Identify which cell holds the provided text, then report its (X, Y) central coordinate. 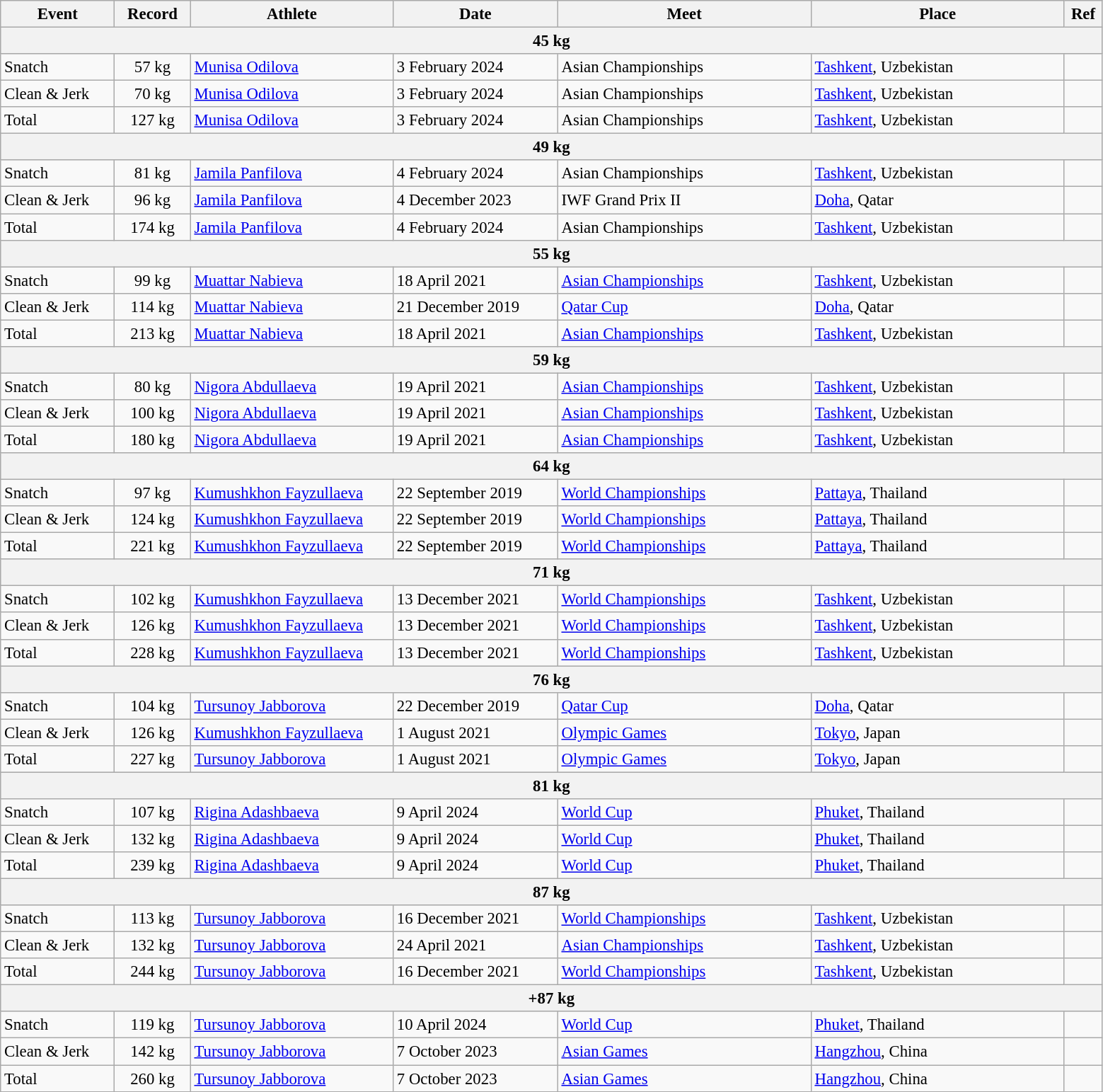
124 kg (153, 519)
Record (153, 14)
70 kg (153, 94)
127 kg (153, 120)
213 kg (153, 333)
IWF Grand Prix II (684, 200)
100 kg (153, 413)
76 kg (552, 679)
+87 kg (552, 999)
102 kg (153, 599)
107 kg (153, 812)
80 kg (153, 386)
114 kg (153, 306)
Event (58, 14)
10 April 2024 (475, 1025)
Meet (684, 14)
244 kg (153, 972)
57 kg (153, 67)
4 December 2023 (475, 200)
180 kg (153, 439)
96 kg (153, 200)
22 December 2019 (475, 706)
113 kg (153, 919)
97 kg (153, 493)
227 kg (153, 759)
119 kg (153, 1025)
21 December 2019 (475, 306)
Place (937, 14)
45 kg (552, 41)
239 kg (153, 866)
64 kg (552, 466)
104 kg (153, 706)
142 kg (153, 1052)
Athlete (291, 14)
87 kg (552, 892)
Ref (1083, 14)
24 April 2021 (475, 946)
221 kg (153, 546)
49 kg (552, 147)
55 kg (552, 253)
99 kg (153, 280)
Date (475, 14)
59 kg (552, 360)
260 kg (153, 1079)
228 kg (153, 653)
71 kg (552, 573)
174 kg (153, 227)
